Return (X, Y) of the center of cell containing provided text 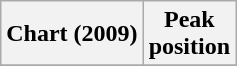
Peakposition (189, 34)
Chart (2009) (72, 34)
